Locate the cell with the specified text and output its (X, Y) center coordinate. 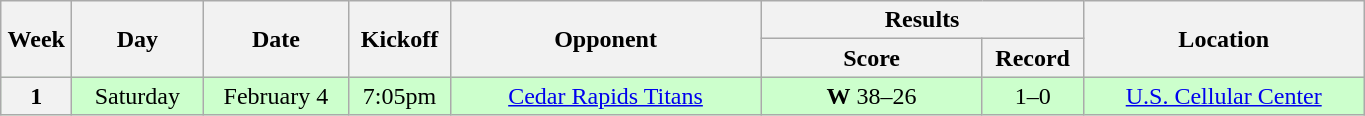
W 38–26 (872, 96)
Date (276, 39)
1 (36, 96)
Record (1032, 58)
U.S. Cellular Center (1224, 96)
7:05pm (400, 96)
Results (922, 20)
1–0 (1032, 96)
Opponent (606, 39)
Saturday (138, 96)
Kickoff (400, 39)
February 4 (276, 96)
Week (36, 39)
Cedar Rapids Titans (606, 96)
Score (872, 58)
Location (1224, 39)
Day (138, 39)
